For the text-containing cell, return its midpoint in [x, y] coordinate format. 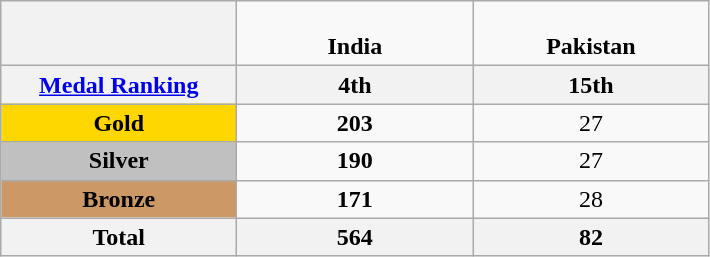
Gold [119, 123]
190 [355, 161]
4th [355, 85]
Bronze [119, 199]
Pakistan [591, 34]
82 [591, 237]
15th [591, 85]
28 [591, 199]
Medal Ranking [119, 85]
171 [355, 199]
Silver [119, 161]
203 [355, 123]
India [355, 34]
Total [119, 237]
564 [355, 237]
